Search for the cell housing the specified text and yield its [X, Y] center coordinate. 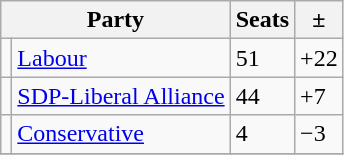
+7 [320, 96]
Seats [262, 20]
± [320, 20]
SDP-Liberal Alliance [121, 96]
Conservative [121, 134]
+22 [320, 58]
4 [262, 134]
Labour [121, 58]
44 [262, 96]
−3 [320, 134]
51 [262, 58]
Party [116, 20]
